Search for the cell housing the specified text and yield its [X, Y] center coordinate. 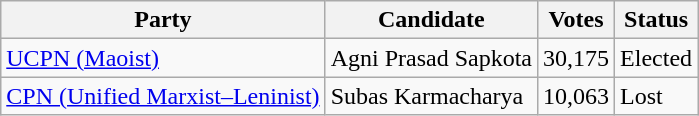
Subas Karmacharya [431, 96]
UCPN (Maoist) [163, 58]
Lost [656, 96]
10,063 [576, 96]
Status [656, 20]
30,175 [576, 58]
Elected [656, 58]
CPN (Unified Marxist–Leninist) [163, 96]
Candidate [431, 20]
Votes [576, 20]
Agni Prasad Sapkota [431, 58]
Party [163, 20]
